Capture the cell that displays the provided text and extract its (x, y) central coordinate. 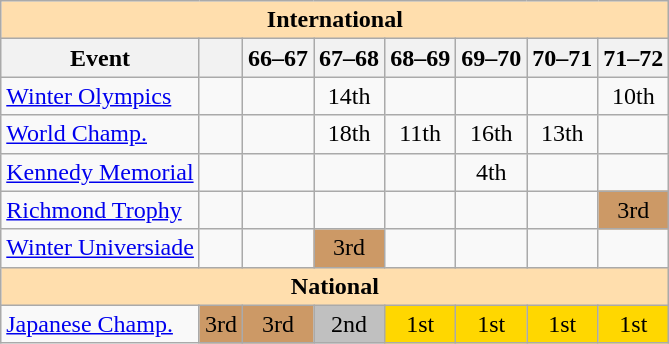
11th (420, 134)
National (335, 286)
16th (492, 134)
4th (492, 172)
71–72 (634, 58)
Winter Universiade (100, 248)
13th (562, 134)
67–68 (350, 58)
14th (350, 96)
Japanese Champ. (100, 324)
Winter Olympics (100, 96)
Richmond Trophy (100, 210)
66–67 (278, 58)
68–69 (420, 58)
World Champ. (100, 134)
2nd (350, 324)
70–71 (562, 58)
69–70 (492, 58)
10th (634, 96)
International (335, 20)
Kennedy Memorial (100, 172)
18th (350, 134)
Event (100, 58)
